Search for the cell housing the specified text and yield its [X, Y] center coordinate. 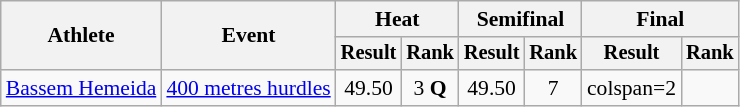
Athlete [82, 36]
3 Q [430, 88]
400 metres hurdles [248, 88]
Heat [398, 19]
7 [553, 88]
Semifinal [520, 19]
Bassem Hemeida [82, 88]
Event [248, 36]
Final [660, 19]
colspan=2 [632, 88]
